Return (x, y) of the center of cell containing provided text 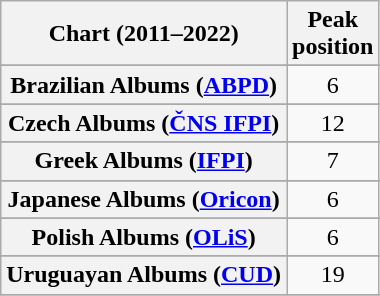
Chart (2011–2022) (144, 34)
Polish Albums (OLiS) (144, 237)
Greek Albums (IFPI) (144, 161)
Uruguayan Albums (CUD) (144, 275)
Japanese Albums (Oricon) (144, 199)
Brazilian Albums (ABPD) (144, 85)
7 (333, 161)
Czech Albums (ČNS IFPI) (144, 123)
Peakposition (333, 34)
12 (333, 123)
19 (333, 275)
